Pinpoint the cell where the given text exists, returning its (x, y) midpoint coordinate. 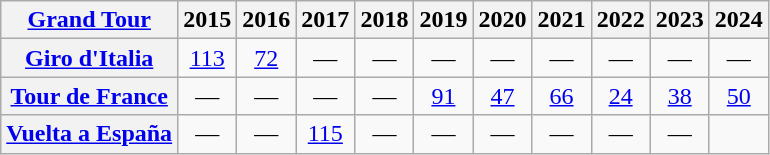
38 (680, 96)
Grand Tour (90, 20)
2023 (680, 20)
2024 (738, 20)
2019 (444, 20)
2020 (502, 20)
2018 (384, 20)
Tour de France (90, 96)
2016 (266, 20)
50 (738, 96)
72 (266, 58)
115 (326, 134)
2015 (208, 20)
24 (620, 96)
2021 (562, 20)
66 (562, 96)
47 (502, 96)
91 (444, 96)
113 (208, 58)
2022 (620, 20)
Vuelta a España (90, 134)
Giro d'Italia (90, 58)
2017 (326, 20)
